Output the (X, Y) coordinate of the center of the cell containing the given text.  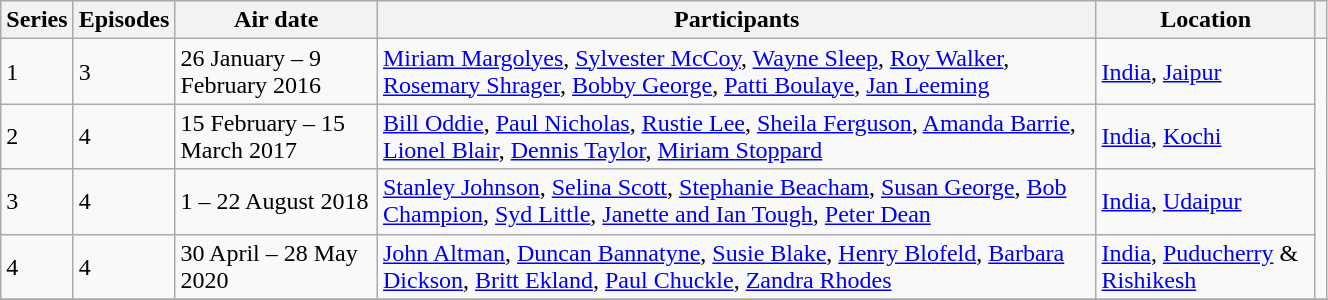
Participants (736, 20)
Bill Oddie, Paul Nicholas, Rustie Lee, Sheila Ferguson, Amanda Barrie, Lionel Blair, Dennis Taylor, Miriam Stoppard (736, 136)
Location (1206, 20)
30 April – 28 May 2020 (276, 266)
Air date (276, 20)
Series (37, 20)
1 – 22 August 2018 (276, 202)
1 (37, 72)
India, Jaipur (1206, 72)
Episodes (124, 20)
India, Udaipur (1206, 202)
Miriam Margolyes, Sylvester McCoy, Wayne Sleep, Roy Walker, Rosemary Shrager, Bobby George, Patti Boulaye, Jan Leeming (736, 72)
15 February – 15 March 2017 (276, 136)
Stanley Johnson, Selina Scott, Stephanie Beacham, Susan George, Bob Champion, Syd Little, Janette and Ian Tough, Peter Dean (736, 202)
John Altman, Duncan Bannatyne, Susie Blake, Henry Blofeld, Barbara Dickson, Britt Ekland, Paul Chuckle, Zandra Rhodes (736, 266)
26 January – 9 February 2016 (276, 72)
India, Kochi (1206, 136)
India, Puducherry & Rishikesh (1206, 266)
2 (37, 136)
